Determine the [X, Y] coordinate at the center of the cell enclosing the given text.  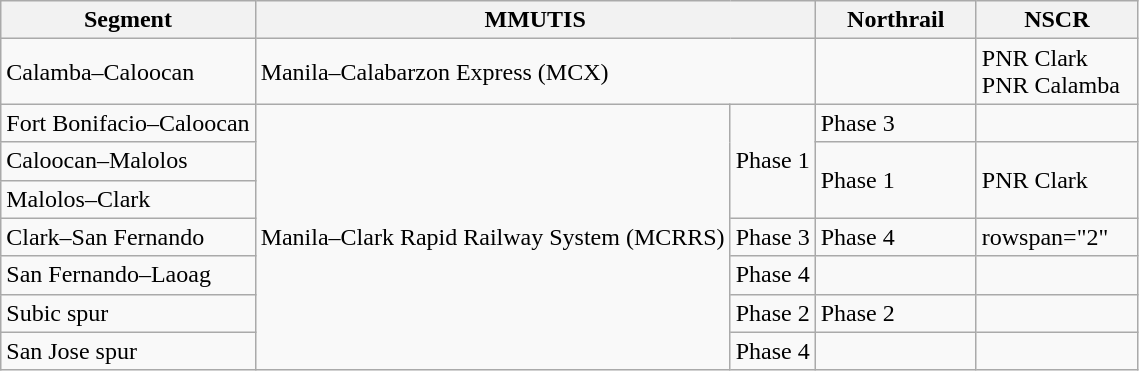
rowspan="2" [1056, 237]
Calamba–Caloocan [128, 72]
San Jose spur [128, 351]
Segment [128, 20]
PNR ClarkPNR Calamba [1056, 72]
Fort Bonifacio–Caloocan [128, 123]
NSCR [1056, 20]
Manila–Calabarzon Express (MCX) [535, 72]
Northrail [896, 20]
San Fernando–Laoag [128, 275]
Manila–Clark Rapid Railway System (MCRRS) [492, 237]
PNR Clark [1056, 180]
MMUTIS [535, 20]
Subic spur [128, 313]
Clark–San Fernando [128, 237]
Malolos–Clark [128, 199]
Caloocan–Malolos [128, 161]
